Pinpoint the cell where the given text exists, returning its [x, y] midpoint coordinate. 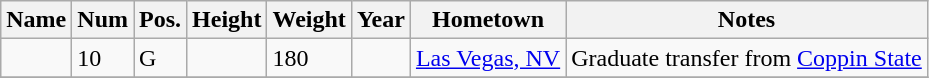
Las Vegas, NV [488, 58]
Hometown [488, 20]
10 [103, 58]
180 [309, 58]
Weight [309, 20]
Num [103, 20]
G [160, 58]
Notes [747, 20]
Pos. [160, 20]
Graduate transfer from Coppin State [747, 58]
Height [227, 20]
Name [36, 20]
Year [380, 20]
